Detect which cell encompasses the target text, then output its [x, y] center coordinate. 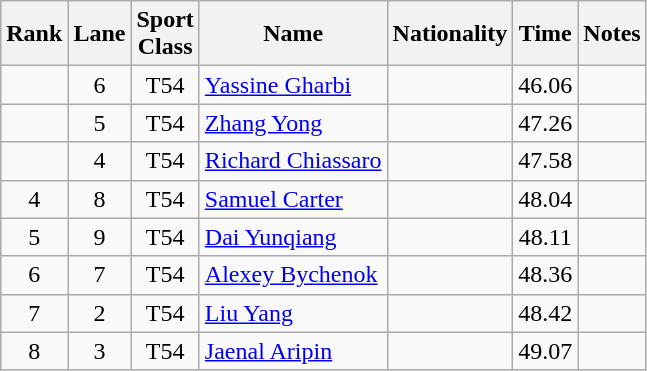
Dai Yunqiang [293, 237]
3 [100, 351]
Jaenal Aripin [293, 351]
Notes [612, 34]
Name [293, 34]
Alexey Bychenok [293, 275]
Time [546, 34]
48.36 [546, 275]
Richard Chiassaro [293, 161]
Lane [100, 34]
9 [100, 237]
Zhang Yong [293, 123]
48.04 [546, 199]
Rank [34, 34]
Liu Yang [293, 313]
2 [100, 313]
Samuel Carter [293, 199]
47.26 [546, 123]
47.58 [546, 161]
Yassine Gharbi [293, 85]
46.06 [546, 85]
48.42 [546, 313]
SportClass [165, 34]
49.07 [546, 351]
Nationality [450, 34]
48.11 [546, 237]
